Pinpoint the cell where the given text exists, returning its [X, Y] midpoint coordinate. 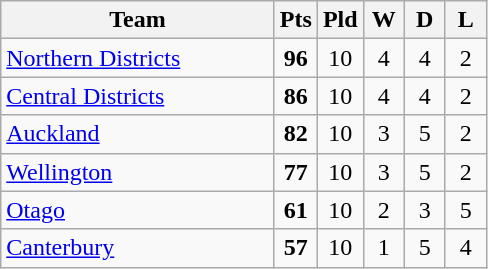
Otago [138, 210]
96 [296, 58]
61 [296, 210]
77 [296, 172]
Central Districts [138, 96]
Northern Districts [138, 58]
Wellington [138, 172]
Canterbury [138, 248]
D [424, 20]
Pts [296, 20]
Team [138, 20]
1 [384, 248]
Pld [340, 20]
82 [296, 134]
W [384, 20]
57 [296, 248]
Auckland [138, 134]
86 [296, 96]
L [466, 20]
